Pinpoint the cell where the given text exists, returning its [X, Y] midpoint coordinate. 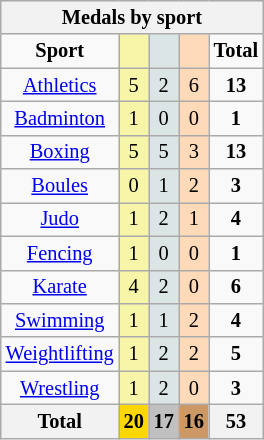
Karate [60, 287]
16 [194, 421]
17 [164, 421]
Weightlifting [60, 354]
Athletics [60, 85]
Boxing [60, 152]
Badminton [60, 118]
Wrestling [60, 388]
Fencing [60, 253]
Medals by sport [132, 17]
53 [236, 421]
Sport [60, 51]
20 [134, 421]
Judo [60, 219]
Boules [60, 186]
Swimming [60, 320]
